Search for the cell housing the specified text and yield its (x, y) center coordinate. 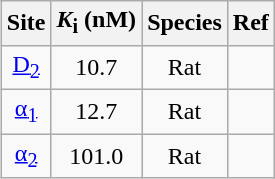
D2 (26, 67)
α1 (26, 111)
101.0 (96, 156)
Site (26, 23)
Ki (nM) (96, 23)
10.7 (96, 67)
Species (185, 23)
Ref (250, 23)
12.7 (96, 111)
α2 (26, 156)
